Find where the given text appears and provide that cell's center as (X, Y) coordinate. 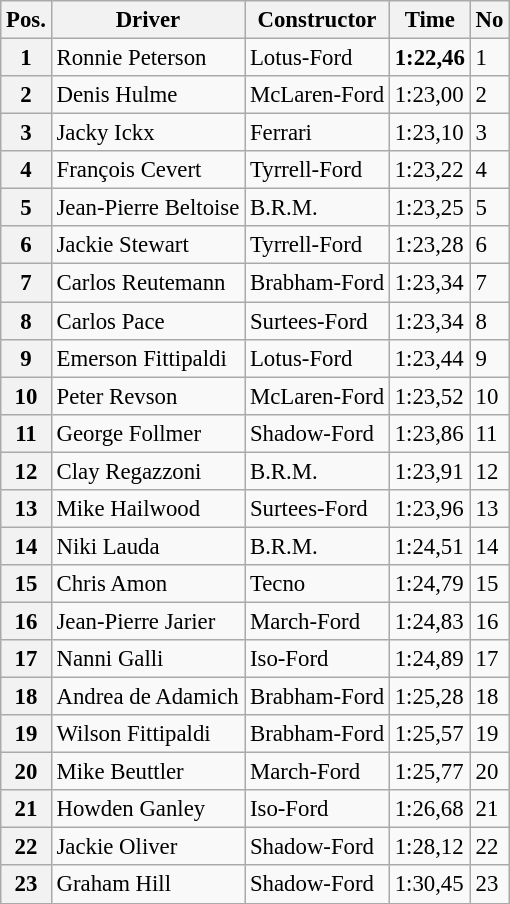
Niki Lauda (148, 546)
Mike Hailwood (148, 509)
No (489, 20)
1:23,25 (430, 208)
1:24,79 (430, 584)
1:23,10 (430, 133)
1:25,57 (430, 734)
1:30,45 (430, 885)
Chris Amon (148, 584)
1:23,44 (430, 358)
Peter Revson (148, 396)
1:23,22 (430, 170)
1:22,46 (430, 58)
Jacky Ickx (148, 133)
Clay Regazzoni (148, 471)
1:24,83 (430, 621)
Mike Beuttler (148, 772)
Jackie Stewart (148, 245)
Carlos Pace (148, 321)
Jackie Oliver (148, 847)
Denis Hulme (148, 95)
1:23,52 (430, 396)
George Follmer (148, 433)
1:23,86 (430, 433)
Emerson Fittipaldi (148, 358)
Graham Hill (148, 885)
Howden Ganley (148, 809)
Jean-Pierre Beltoise (148, 208)
Constructor (318, 20)
Time (430, 20)
1:25,28 (430, 697)
1:23,96 (430, 509)
Ronnie Peterson (148, 58)
Carlos Reutemann (148, 283)
1:25,77 (430, 772)
1:24,51 (430, 546)
Jean-Pierre Jarier (148, 621)
1:24,89 (430, 659)
1:23,28 (430, 245)
François Cevert (148, 170)
Tecno (318, 584)
1:23,00 (430, 95)
Pos. (26, 20)
1:23,91 (430, 471)
Andrea de Adamich (148, 697)
1:26,68 (430, 809)
Ferrari (318, 133)
1:28,12 (430, 847)
Nanni Galli (148, 659)
Wilson Fittipaldi (148, 734)
Driver (148, 20)
